Locate the cell with the specified text and output its [x, y] center coordinate. 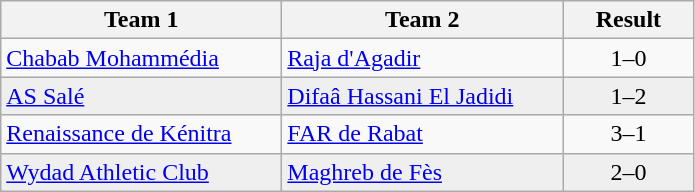
2–0 [628, 172]
Difaâ Hassani El Jadidi [422, 96]
Result [628, 20]
Renaissance de Kénitra [142, 134]
AS Salé [142, 96]
Team 2 [422, 20]
Wydad Athletic Club [142, 172]
1–2 [628, 96]
Raja d'Agadir [422, 58]
3–1 [628, 134]
Chabab Mohammédia [142, 58]
1–0 [628, 58]
Team 1 [142, 20]
Maghreb de Fès [422, 172]
FAR de Rabat [422, 134]
